Pinpoint the cell where the given text exists, returning its (X, Y) midpoint coordinate. 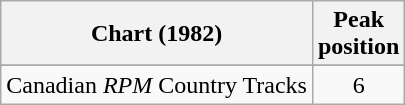
6 (358, 85)
Peak position (358, 34)
Canadian RPM Country Tracks (157, 85)
Chart (1982) (157, 34)
